Output the (x, y) coordinate of the center of the cell containing the given text.  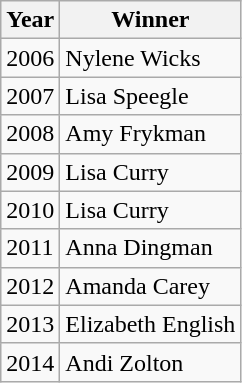
2006 (30, 58)
2013 (30, 324)
Andi Zolton (150, 362)
Winner (150, 20)
Amanda Carey (150, 286)
2008 (30, 134)
2009 (30, 172)
Amy Frykman (150, 134)
Anna Dingman (150, 248)
Year (30, 20)
2007 (30, 96)
Nylene Wicks (150, 58)
2014 (30, 362)
2011 (30, 248)
Elizabeth English (150, 324)
Lisa Speegle (150, 96)
2012 (30, 286)
2010 (30, 210)
